Pinpoint the cell where the given text exists, returning its (X, Y) midpoint coordinate. 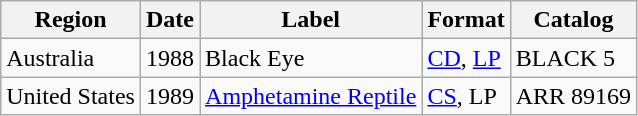
Format (466, 20)
Catalog (573, 20)
ARR 89169 (573, 96)
United States (71, 96)
Date (170, 20)
Amphetamine Reptile (311, 96)
1988 (170, 58)
CS, LP (466, 96)
Region (71, 20)
1989 (170, 96)
Australia (71, 58)
Black Eye (311, 58)
CD, LP (466, 58)
Label (311, 20)
BLACK 5 (573, 58)
